Detect which cell encompasses the target text, then output its (X, Y) center coordinate. 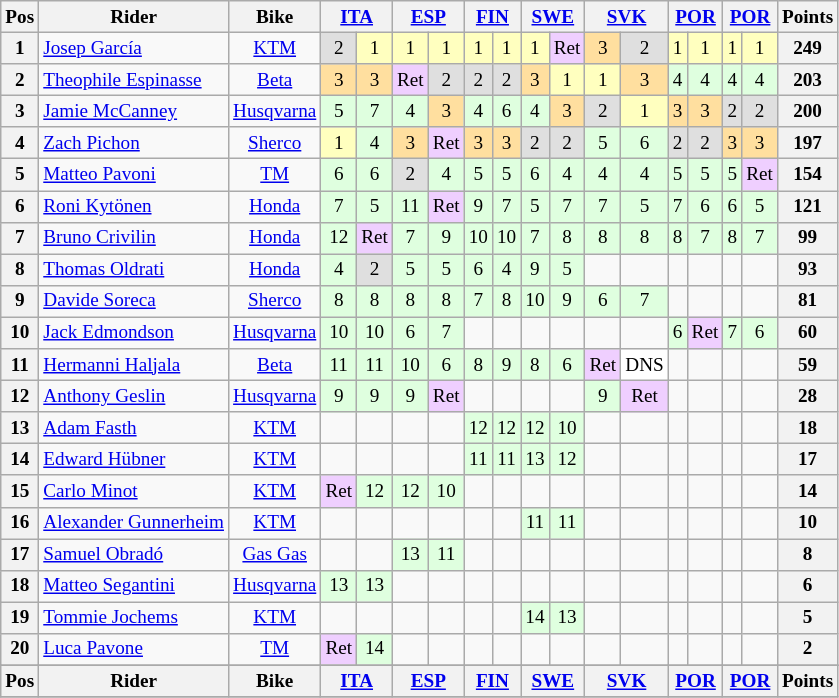
Theophile Espinasse (134, 80)
Thomas Oldrati (134, 270)
203 (807, 80)
Matteo Segantini (134, 586)
Josep García (134, 48)
Gas Gas (275, 554)
Bruno Crivilin (134, 238)
Matteo Pavoni (134, 175)
Carlo Minot (134, 491)
Luca Pavone (134, 649)
Alexander Gunnerheim (134, 523)
Anthony Geslin (134, 396)
15 (20, 491)
59 (807, 365)
93 (807, 270)
Edward Hübner (134, 460)
60 (807, 333)
121 (807, 206)
99 (807, 238)
28 (807, 396)
Jack Edmondson (134, 333)
Samuel Obradó (134, 554)
Zach Pichon (134, 143)
20 (20, 649)
249 (807, 48)
Hermanni Haljala (134, 365)
19 (20, 618)
Tommie Jochems (134, 618)
Davide Soreca (134, 301)
197 (807, 143)
Adam Fasth (134, 428)
16 (20, 523)
Jamie McCanney (134, 111)
200 (807, 111)
DNS (645, 365)
81 (807, 301)
Roni Kytönen (134, 206)
154 (807, 175)
